Pinpoint the cell where the given text exists, returning its (x, y) midpoint coordinate. 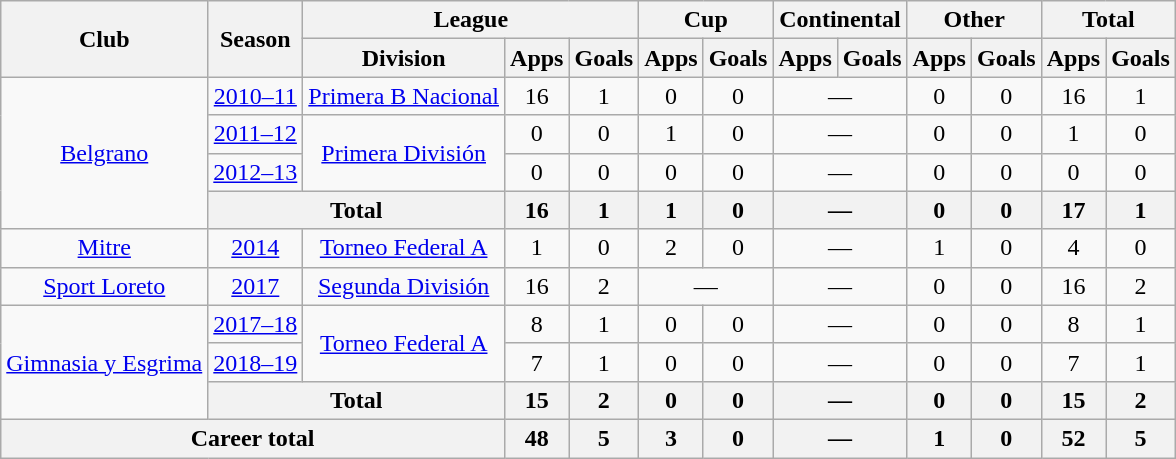
Continental (840, 20)
48 (537, 438)
Belgrano (104, 153)
Mitre (104, 248)
2010–11 (256, 96)
Career total (253, 438)
52 (1073, 438)
League (471, 20)
Cup (706, 20)
Other (974, 20)
2014 (256, 248)
Segunda División (404, 286)
2011–12 (256, 134)
17 (1073, 210)
Primera División (404, 153)
3 (671, 438)
2012–13 (256, 172)
Division (404, 58)
Club (104, 39)
2017–18 (256, 324)
2017 (256, 286)
Primera B Nacional (404, 96)
4 (1073, 248)
Sport Loreto (104, 286)
Season (256, 39)
Gimnasia y Esgrima (104, 362)
2018–19 (256, 362)
